Identify which cell holds the provided text, then report its [X, Y] central coordinate. 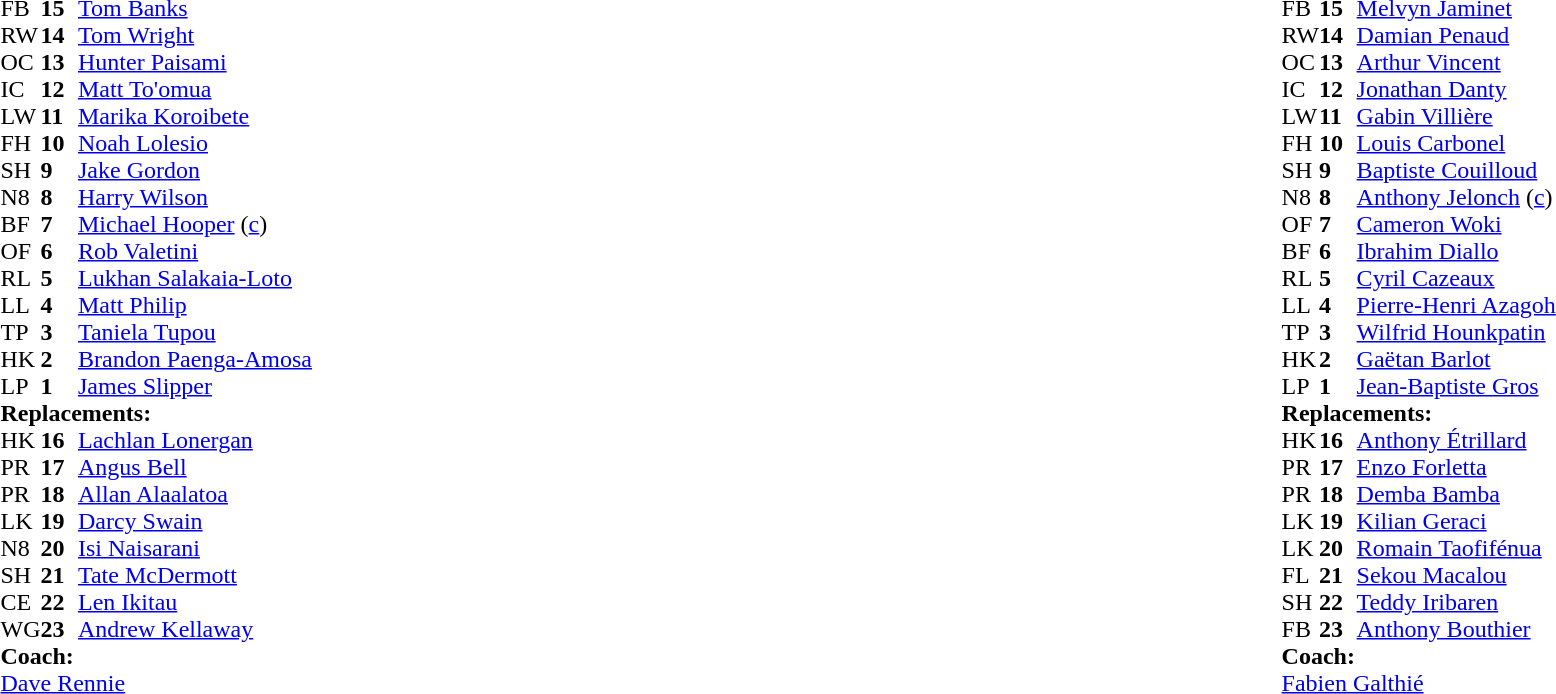
Enzo Forletta [1456, 468]
Andrew Kellaway [195, 630]
Jean-Baptiste Gros [1456, 386]
Arthur Vincent [1456, 62]
Lukhan Salakaia-Loto [195, 278]
James Slipper [195, 386]
Jake Gordon [195, 170]
Gabin Villière [1456, 116]
Ibrahim Diallo [1456, 252]
Kilian Geraci [1456, 522]
Allan Alaalatoa [195, 494]
Damian Penaud [1456, 36]
Anthony Étrillard [1456, 440]
Brandon Paenga-Amosa [195, 360]
Angus Bell [195, 468]
Tom Wright [195, 36]
Baptiste Couilloud [1456, 170]
Gaëtan Barlot [1456, 360]
Cameron Woki [1456, 224]
Rob Valetini [195, 252]
Lachlan Lonergan [195, 440]
Anthony Bouthier [1456, 630]
FB [1301, 630]
Taniela Tupou [195, 332]
Louis Carbonel [1456, 144]
Teddy Iribaren [1456, 602]
Jonathan Danty [1456, 90]
Pierre-Henri Azagoh [1456, 306]
Harry Wilson [195, 198]
Cyril Cazeaux [1456, 278]
Isi Naisarani [195, 548]
Demba Bamba [1456, 494]
Len Ikitau [195, 602]
Noah Lolesio [195, 144]
Wilfrid Hounkpatin [1456, 332]
Michael Hooper (c) [195, 224]
Marika Koroibete [195, 116]
WG [20, 630]
Hunter Paisami [195, 62]
CE [20, 602]
Matt To'omua [195, 90]
Tate McDermott [195, 576]
Anthony Jelonch (c) [1456, 198]
Darcy Swain [195, 522]
Romain Taofifénua [1456, 548]
Sekou Macalou [1456, 576]
Matt Philip [195, 306]
FL [1301, 576]
